For the text-containing cell, return its midpoint in [x, y] coordinate format. 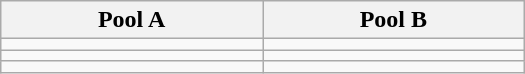
Pool A [132, 20]
Pool B [393, 20]
